From the cell containing the given text, extract its center point as (x, y) coordinate. 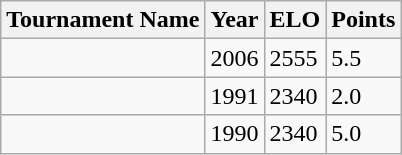
Points (364, 20)
2555 (295, 58)
1990 (234, 134)
5.5 (364, 58)
ELO (295, 20)
2006 (234, 58)
Tournament Name (103, 20)
2.0 (364, 96)
Year (234, 20)
5.0 (364, 134)
1991 (234, 96)
